Return [X, Y] of the center of cell containing provided text 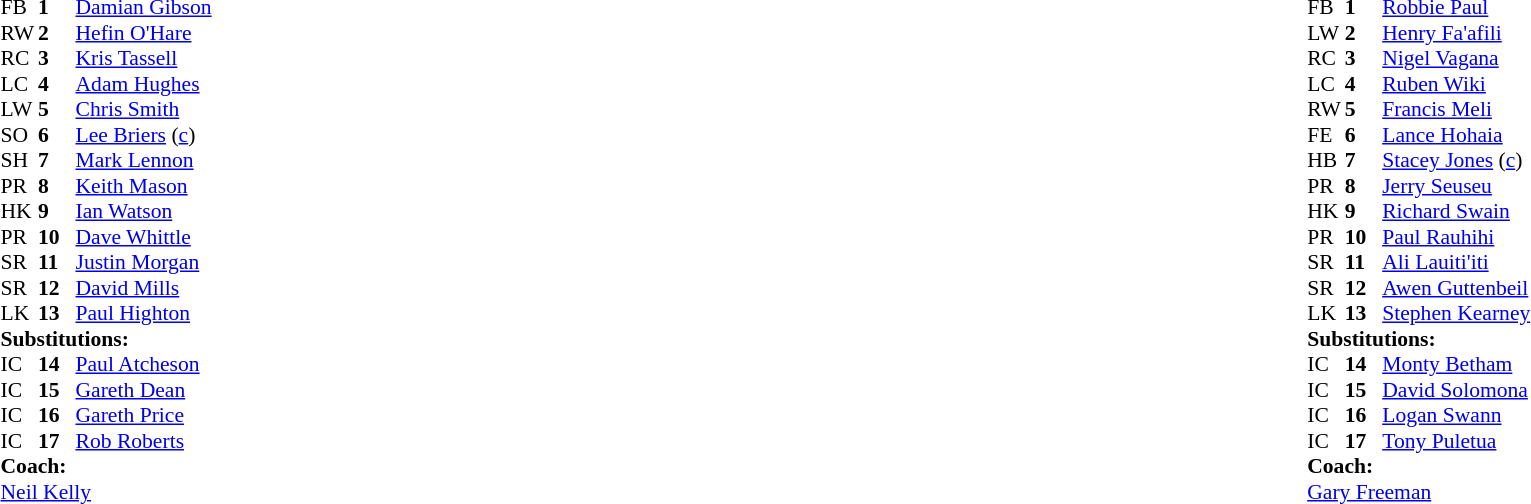
SH [19, 161]
Tony Puletua [1456, 441]
Paul Atcheson [144, 365]
Stacey Jones (c) [1456, 161]
David Solomona [1456, 390]
Gareth Dean [144, 390]
Ian Watson [144, 211]
Rob Roberts [144, 441]
Francis Meli [1456, 109]
Henry Fa'afili [1456, 33]
Richard Swain [1456, 211]
Lance Hohaia [1456, 135]
Jerry Seuseu [1456, 186]
David Mills [144, 288]
Keith Mason [144, 186]
Ali Lauiti'iti [1456, 263]
Logan Swann [1456, 415]
HB [1326, 161]
Chris Smith [144, 109]
Paul Highton [144, 313]
Nigel Vagana [1456, 59]
Justin Morgan [144, 263]
Hefin O'Hare [144, 33]
Kris Tassell [144, 59]
Awen Guttenbeil [1456, 288]
Dave Whittle [144, 237]
Adam Hughes [144, 84]
Ruben Wiki [1456, 84]
Monty Betham [1456, 365]
Stephen Kearney [1456, 313]
Mark Lennon [144, 161]
Gareth Price [144, 415]
Lee Briers (c) [144, 135]
Paul Rauhihi [1456, 237]
SO [19, 135]
FE [1326, 135]
